Pinpoint the cell where the given text exists, returning its (x, y) midpoint coordinate. 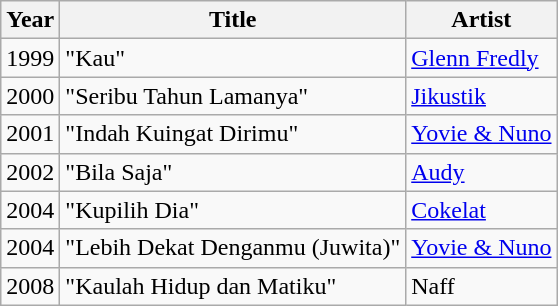
"Kupilih Dia" (233, 210)
Cokelat (482, 210)
Jikustik (482, 96)
Naff (482, 286)
"Seribu Tahun Lamanya" (233, 96)
Artist (482, 20)
2002 (30, 172)
"Kaulah Hidup dan Matiku" (233, 286)
"Lebih Dekat Denganmu (Juwita)" (233, 248)
2000 (30, 96)
"Bila Saja" (233, 172)
"Indah Kuingat Dirimu" (233, 134)
Audy (482, 172)
2008 (30, 286)
Title (233, 20)
Glenn Fredly (482, 58)
2001 (30, 134)
Year (30, 20)
1999 (30, 58)
"Kau" (233, 58)
